Search for the cell housing the specified text and yield its (X, Y) center coordinate. 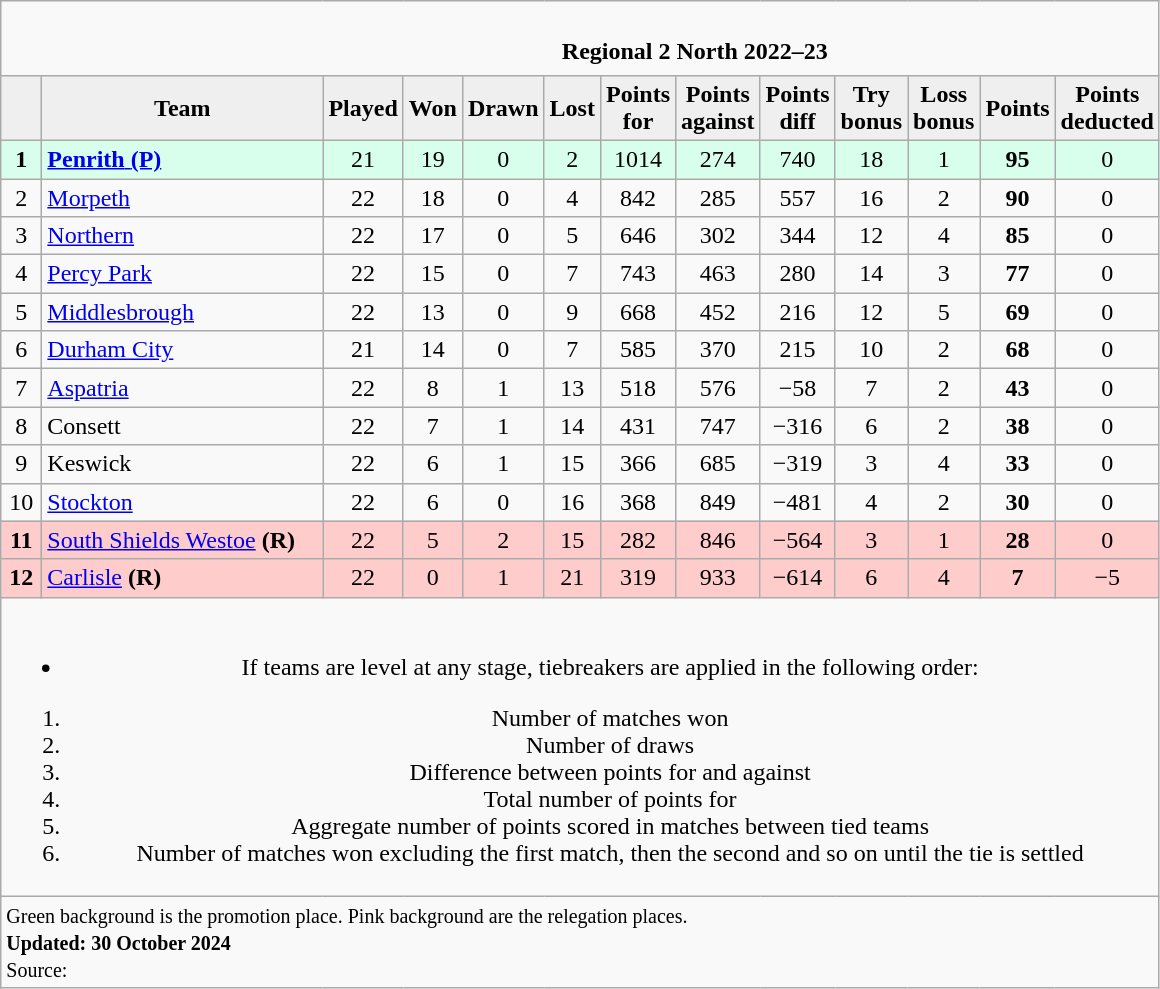
285 (718, 197)
431 (638, 426)
Played (363, 108)
370 (718, 350)
−5 (1107, 578)
685 (718, 464)
38 (1018, 426)
557 (798, 197)
668 (638, 312)
Keswick (182, 464)
69 (1018, 312)
28 (1018, 540)
Points for (638, 108)
17 (432, 236)
19 (432, 159)
319 (638, 578)
33 (1018, 464)
842 (638, 197)
846 (718, 540)
95 (1018, 159)
85 (1018, 236)
Carlisle (R) (182, 578)
646 (638, 236)
Points diff (798, 108)
Durham City (182, 350)
−481 (798, 502)
1014 (638, 159)
30 (1018, 502)
302 (718, 236)
463 (718, 274)
280 (798, 274)
77 (1018, 274)
Team (182, 108)
−319 (798, 464)
Lost (572, 108)
Points (1018, 108)
−316 (798, 426)
−564 (798, 540)
366 (638, 464)
Drawn (503, 108)
Penrith (P) (182, 159)
933 (718, 578)
South Shields Westoe (R) (182, 540)
Consett (182, 426)
576 (718, 388)
−58 (798, 388)
585 (638, 350)
−614 (798, 578)
368 (638, 502)
43 (1018, 388)
747 (718, 426)
68 (1018, 350)
215 (798, 350)
Loss bonus (944, 108)
11 (22, 540)
Aspatria (182, 388)
Northern (182, 236)
Points against (718, 108)
849 (718, 502)
743 (638, 274)
Won (432, 108)
Points deducted (1107, 108)
Try bonus (871, 108)
518 (638, 388)
Percy Park (182, 274)
740 (798, 159)
274 (718, 159)
344 (798, 236)
Stockton (182, 502)
282 (638, 540)
90 (1018, 197)
Middlesbrough (182, 312)
Morpeth (182, 197)
Green background is the promotion place. Pink background are the relegation places.Updated: 30 October 2024 Source: (580, 942)
452 (718, 312)
216 (798, 312)
